Capture the cell that displays the provided text and extract its (X, Y) central coordinate. 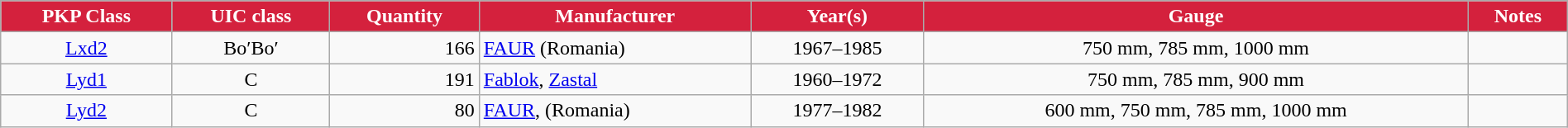
Notes (1518, 17)
FAUR, (Romania) (615, 111)
Fablok, Zastal (615, 79)
Quantity (404, 17)
750 mm, 785 mm, 900 mm (1196, 79)
FAUR (Romania) (615, 48)
Manufacturer (615, 17)
1977–1982 (837, 111)
PKP Class (86, 17)
80 (404, 111)
750 mm, 785 mm, 1000 mm (1196, 48)
UIC class (251, 17)
600 mm, 750 mm, 785 mm, 1000 mm (1196, 111)
191 (404, 79)
166 (404, 48)
Year(s) (837, 17)
Bo′Bo′ (251, 48)
Lyd1 (86, 79)
1967–1985 (837, 48)
1960–1972 (837, 79)
Lxd2 (86, 48)
Gauge (1196, 17)
Lyd2 (86, 111)
